Search for the cell housing the specified text and yield its (x, y) center coordinate. 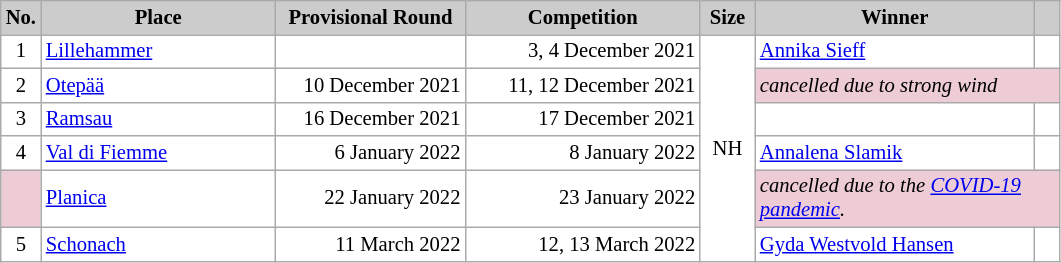
Annalena Slamik (895, 153)
Provisional Round (371, 17)
11 March 2022 (371, 244)
12, 13 March 2022 (582, 244)
4 (21, 153)
Winner (895, 17)
10 December 2021 (371, 85)
Place (158, 17)
NH (728, 147)
22 January 2022 (371, 198)
1 (21, 51)
Competition (582, 17)
Val di Fiemme (158, 153)
16 December 2021 (371, 119)
Lillehammer (158, 51)
3 (21, 119)
cancelled due to strong wind (907, 85)
Ramsau (158, 119)
11, 12 December 2021 (582, 85)
2 (21, 85)
Gyda Westvold Hansen (895, 244)
Otepää (158, 85)
6 January 2022 (371, 153)
5 (21, 244)
Size (728, 17)
cancelled due to the COVID-19 pandemic. (907, 198)
Annika Sieff (895, 51)
Schonach (158, 244)
23 January 2022 (582, 198)
No. (21, 17)
8 January 2022 (582, 153)
Planica (158, 198)
3, 4 December 2021 (582, 51)
17 December 2021 (582, 119)
